Identify which cell holds the provided text, then report its [X, Y] central coordinate. 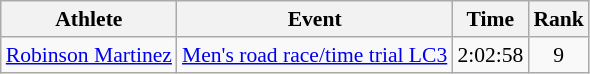
Athlete [89, 19]
Men's road race/time trial LC3 [314, 55]
2:02:58 [490, 55]
Robinson Martinez [89, 55]
Time [490, 19]
Rank [558, 19]
9 [558, 55]
Event [314, 19]
